Detect which cell encompasses the target text, then output its [X, Y] center coordinate. 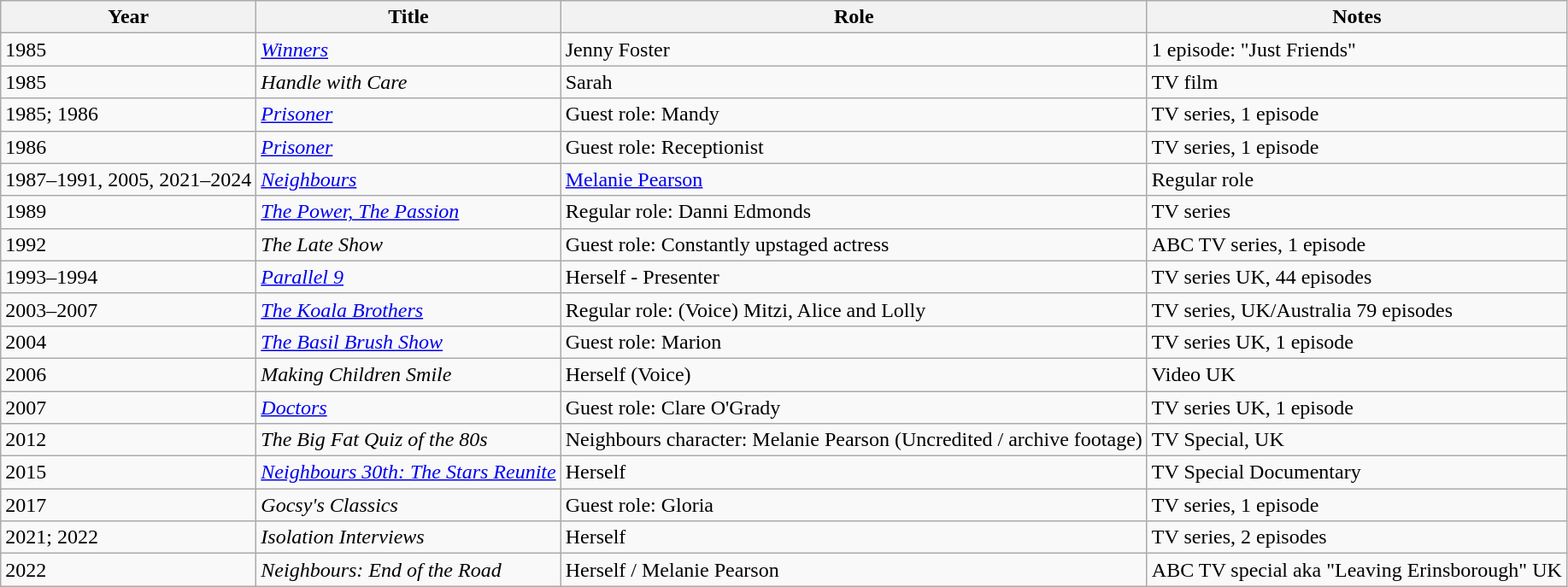
TV series UK, 44 episodes [1357, 277]
Herself - Presenter [854, 277]
Sarah [854, 82]
TV series [1357, 212]
ABC TV series, 1 episode [1357, 244]
1993–1994 [128, 277]
TV Special Documentary [1357, 473]
Herself (Voice) [854, 374]
Guest role: Constantly upstaged actress [854, 244]
The Big Fat Quiz of the 80s [408, 440]
Year [128, 17]
The Koala Brothers [408, 309]
Doctors [408, 408]
Title [408, 17]
Guest role: Gloria [854, 505]
Video UK [1357, 374]
Melanie Pearson [854, 179]
2006 [128, 374]
ABC TV special aka "Leaving Erinsborough" UK [1357, 570]
1 episode: "Just Friends" [1357, 50]
Guest role: Marion [854, 342]
TV film [1357, 82]
Guest role: Clare O'Grady [854, 408]
The Power, The Passion [408, 212]
2017 [128, 505]
2022 [128, 570]
2021; 2022 [128, 537]
TV series, 2 episodes [1357, 537]
Notes [1357, 17]
Herself / Melanie Pearson [854, 570]
Gocsy's Classics [408, 505]
Winners [408, 50]
Parallel 9 [408, 277]
1989 [128, 212]
1985; 1986 [128, 114]
Role [854, 17]
2003–2007 [128, 309]
Regular role: (Voice) Mitzi, Alice and Lolly [854, 309]
The Late Show [408, 244]
TV series, UK/Australia 79 episodes [1357, 309]
Handle with Care [408, 82]
2004 [128, 342]
Isolation Interviews [408, 537]
1987–1991, 2005, 2021–2024 [128, 179]
Making Children Smile [408, 374]
2012 [128, 440]
1992 [128, 244]
Guest role: Receptionist [854, 147]
Neighbours character: Melanie Pearson (Uncredited / archive footage) [854, 440]
Regular role: Danni Edmonds [854, 212]
Guest role: Mandy [854, 114]
1986 [128, 147]
Neighbours: End of the Road [408, 570]
2015 [128, 473]
Neighbours 30th: The Stars Reunite [408, 473]
Regular role [1357, 179]
Neighbours [408, 179]
Jenny Foster [854, 50]
2007 [128, 408]
The Basil Brush Show [408, 342]
TV Special, UK [1357, 440]
